Scan for the cell matching the given text and deliver its [X, Y] coordinate at center. 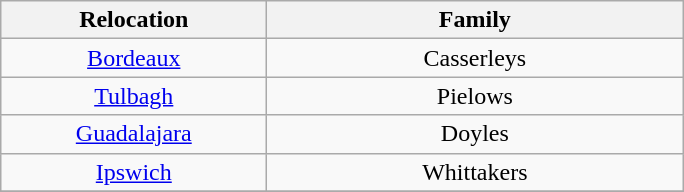
Pielows [475, 96]
Casserleys [475, 58]
Guadalajara [134, 134]
Ipswich [134, 172]
Bordeaux [134, 58]
Tulbagh [134, 96]
Family [475, 20]
Relocation [134, 20]
Whittakers [475, 172]
Doyles [475, 134]
